Return [X, Y] of the center of cell containing provided text 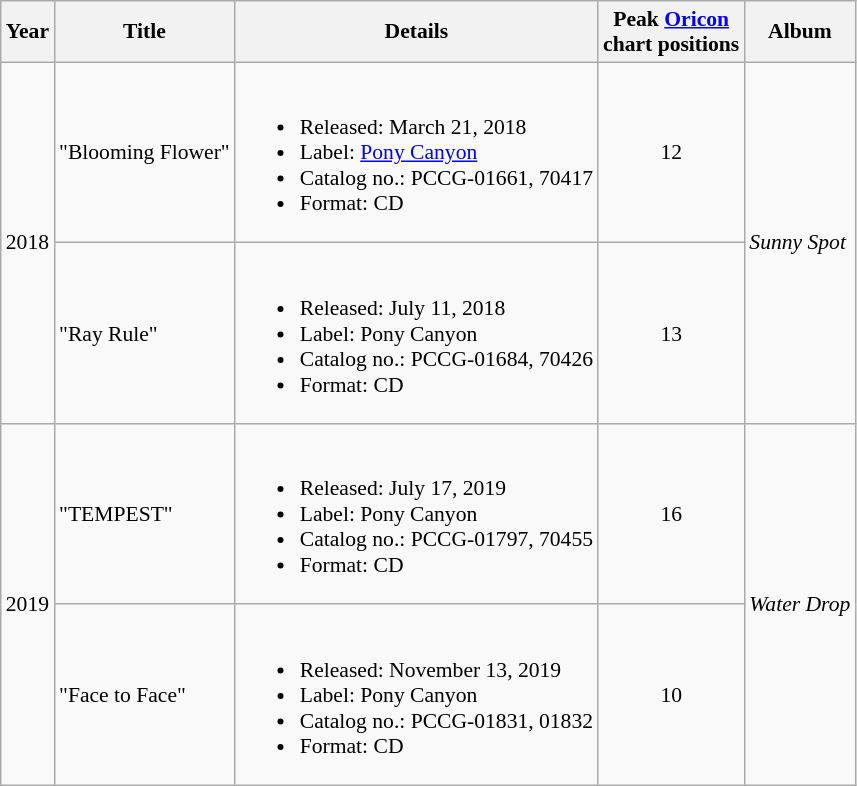
Water Drop [800, 605]
10 [671, 696]
Released: March 21, 2018Label: Pony CanyonCatalog no.: PCCG-01661, 70417Format: CD [416, 152]
Released: July 11, 2018Label: Pony CanyonCatalog no.: PCCG-01684, 70426Format: CD [416, 334]
"Blooming Flower" [144, 152]
Sunny Spot [800, 243]
2018 [28, 243]
"Face to Face" [144, 696]
12 [671, 152]
Details [416, 32]
Released: November 13, 2019Label: Pony CanyonCatalog no.: PCCG-01831, 01832Format: CD [416, 696]
Peak Oricon chart positions [671, 32]
Title [144, 32]
13 [671, 334]
2019 [28, 605]
Album [800, 32]
"Ray Rule" [144, 334]
"TEMPEST" [144, 514]
16 [671, 514]
Year [28, 32]
Released: July 17, 2019Label: Pony CanyonCatalog no.: PCCG-01797, 70455Format: CD [416, 514]
